Capture the cell that displays the provided text and extract its [x, y] central coordinate. 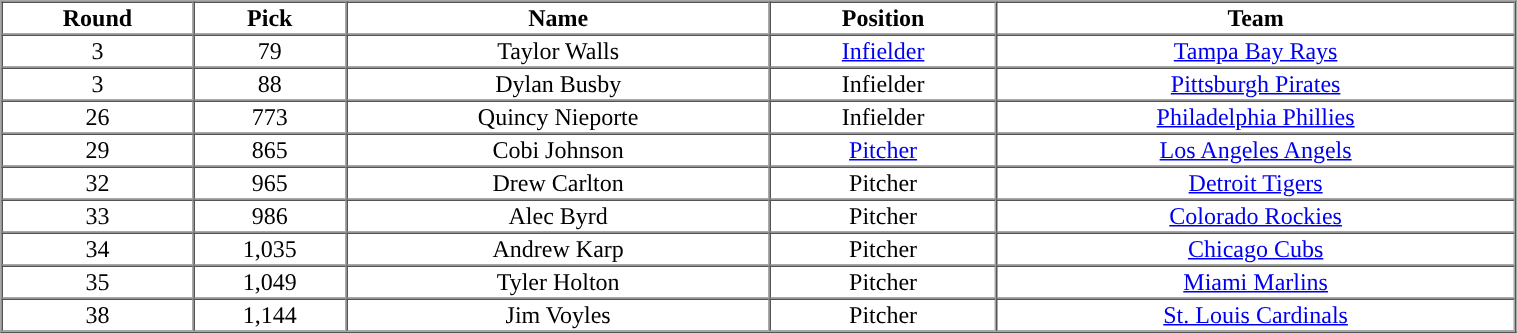
Round [98, 18]
Miami Marlins [1256, 282]
Los Angeles Angels [1256, 150]
34 [98, 248]
Quincy Nieporte [558, 116]
Philadelphia Phillies [1256, 116]
Pittsburgh Pirates [1256, 84]
26 [98, 116]
Position [883, 18]
Team [1256, 18]
Andrew Karp [558, 248]
Detroit Tigers [1256, 182]
Pick [270, 18]
Jim Voyles [558, 314]
Taylor Walls [558, 50]
St. Louis Cardinals [1256, 314]
Cobi Johnson [558, 150]
Drew Carlton [558, 182]
Chicago Cubs [1256, 248]
79 [270, 50]
773 [270, 116]
Tampa Bay Rays [1256, 50]
29 [98, 150]
965 [270, 182]
35 [98, 282]
Colorado Rockies [1256, 216]
1,049 [270, 282]
Alec Byrd [558, 216]
1,035 [270, 248]
88 [270, 84]
33 [98, 216]
865 [270, 150]
38 [98, 314]
1,144 [270, 314]
32 [98, 182]
986 [270, 216]
Dylan Busby [558, 84]
Tyler Holton [558, 282]
Name [558, 18]
